Find where the given text appears and provide that cell's center as (X, Y) coordinate. 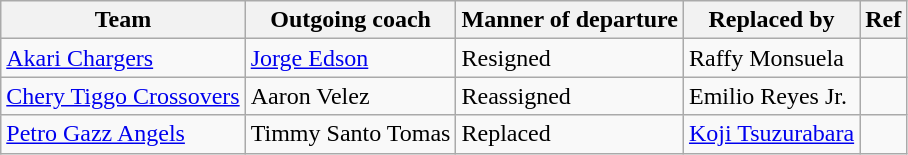
Manner of departure (570, 20)
Chery Tiggo Crossovers (123, 96)
Replaced (570, 134)
Raffy Monsuela (771, 58)
Team (123, 20)
Reassigned (570, 96)
Petro Gazz Angels (123, 134)
Resigned (570, 58)
Emilio Reyes Jr. (771, 96)
Timmy Santo Tomas (350, 134)
Ref (884, 20)
Akari Chargers (123, 58)
Jorge Edson (350, 58)
Aaron Velez (350, 96)
Koji Tsuzurabara (771, 134)
Outgoing coach (350, 20)
Replaced by (771, 20)
